Capture the cell that displays the provided text and extract its [X, Y] central coordinate. 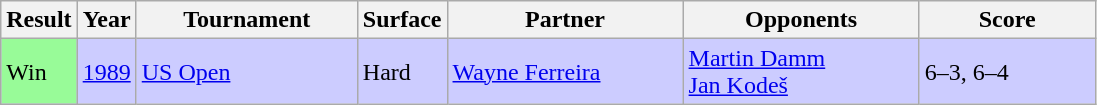
Wayne Ferreira [565, 72]
Hard [402, 72]
Partner [565, 20]
Opponents [801, 20]
US Open [246, 72]
Martin Damm Jan Kodeš [801, 72]
Year [106, 20]
Tournament [246, 20]
Result [39, 20]
Win [39, 72]
Score [1007, 20]
Surface [402, 20]
6–3, 6–4 [1007, 72]
1989 [106, 72]
